Determine the [X, Y] coordinate at the center of the cell enclosing the given text.  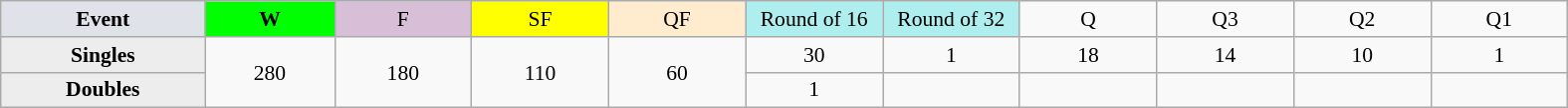
Q2 [1362, 19]
Q [1088, 19]
30 [814, 55]
QF [677, 19]
Q1 [1499, 19]
10 [1362, 55]
110 [541, 72]
Event [104, 19]
18 [1088, 55]
Q3 [1226, 19]
14 [1226, 55]
Singles [104, 55]
Round of 16 [814, 19]
60 [677, 72]
F [403, 19]
W [270, 19]
Round of 32 [951, 19]
280 [270, 72]
180 [403, 72]
Doubles [104, 90]
SF [541, 19]
